Locate the cell with the specified text and output its [x, y] center coordinate. 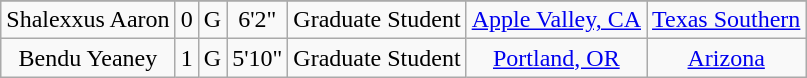
Apple Valley, CA [556, 20]
Texas Southern [726, 20]
Portland, OR [556, 58]
Arizona [726, 58]
0 [186, 20]
Shalexxus Aaron [88, 20]
1 [186, 58]
5'10" [258, 58]
Bendu Yeaney [88, 58]
6'2" [258, 20]
